From the cell containing the given text, extract its center point as (X, Y) coordinate. 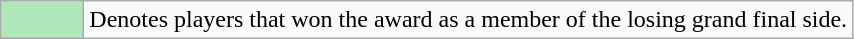
Denotes players that won the award as a member of the losing grand final side. (468, 20)
